Identify which cell holds the provided text, then report its [x, y] central coordinate. 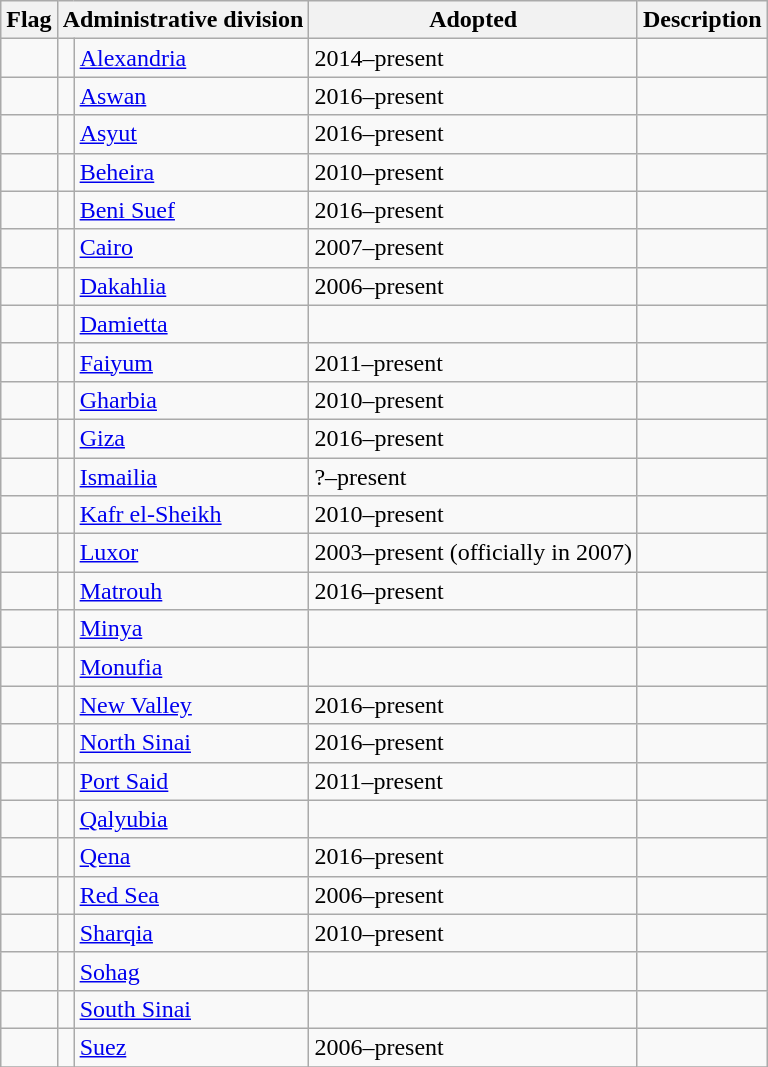
Red Sea [192, 895]
Damietta [192, 324]
Qena [192, 857]
2007–present [474, 248]
Administrative division [183, 20]
Alexandria [192, 58]
2014–present [474, 58]
North Sinai [192, 743]
Kafr el-Sheikh [192, 515]
?–present [474, 477]
Minya [192, 629]
Giza [192, 438]
2003–present (officially in 2007) [474, 553]
Aswan [192, 96]
South Sinai [192, 1009]
Port Said [192, 781]
New Valley [192, 705]
Flag [29, 20]
Cairo [192, 248]
Adopted [474, 20]
Sohag [192, 971]
Qalyubia [192, 819]
Suez [192, 1047]
Asyut [192, 134]
Description [702, 20]
Luxor [192, 553]
Faiyum [192, 362]
Sharqia [192, 933]
Beheira [192, 172]
Ismailia [192, 477]
Gharbia [192, 400]
Monufia [192, 667]
Matrouh [192, 591]
Dakahlia [192, 286]
Beni Suef [192, 210]
